Capture the cell that displays the provided text and extract its (x, y) central coordinate. 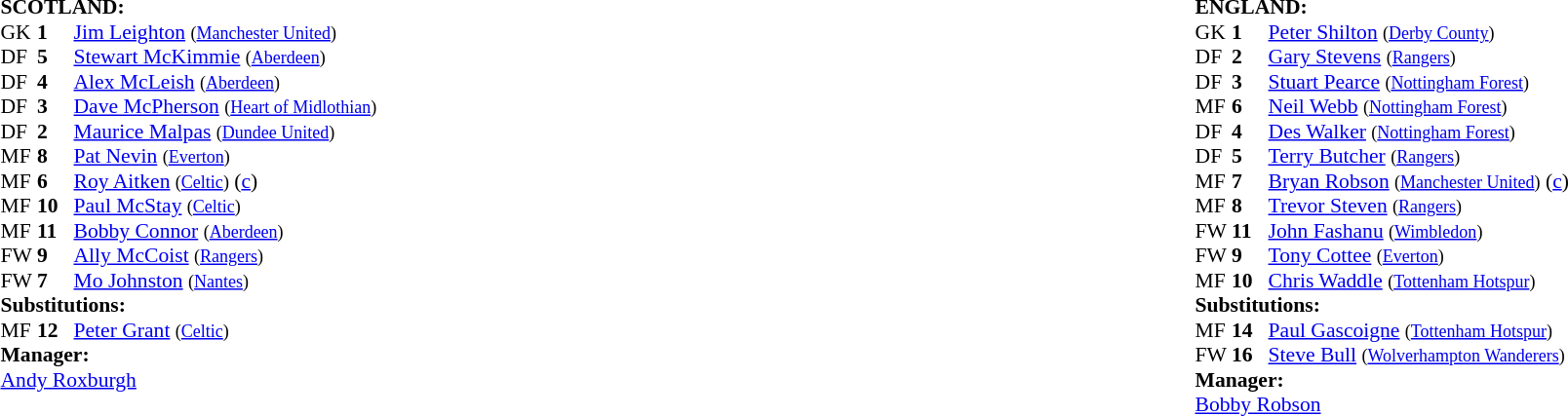
Ally McCoist (Rangers) (226, 256)
Mo Johnston (Nantes) (226, 281)
Stewart McKimmie (Aberdeen) (226, 57)
12 (56, 330)
Roy Aitken (Celtic) (c) (226, 181)
16 (1250, 356)
Paul McStay (Celtic) (226, 206)
Jim Leighton (Manchester United) (226, 32)
Dave McPherson (Heart of Midlothian) (226, 106)
Pat Nevin (Everton) (226, 157)
Maurice Malpas (Dundee United) (226, 132)
Manager: (188, 356)
Alex McLeish (Aberdeen) (226, 82)
Substitutions: (188, 305)
Andy Roxburgh (188, 380)
Peter Grant (Celtic) (226, 330)
Bobby Connor (Aberdeen) (226, 231)
14 (1250, 330)
